Return (X, Y) of the center of cell containing provided text 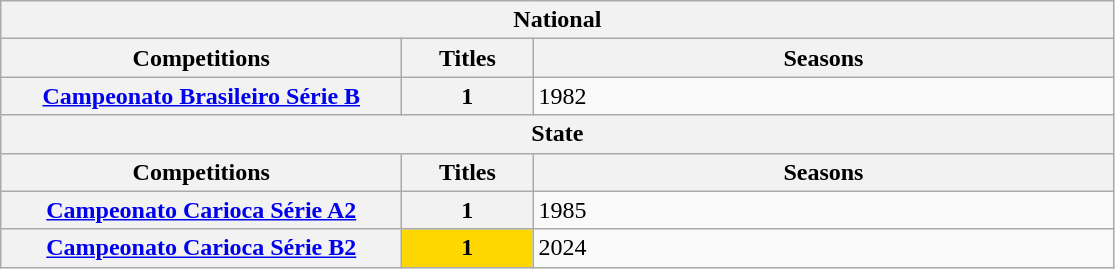
1982 (824, 96)
State (558, 134)
1985 (824, 210)
Campeonato Carioca Série A2 (202, 210)
Campeonato Brasileiro Série B (202, 96)
2024 (824, 248)
Campeonato Carioca Série B2 (202, 248)
National (558, 20)
